Pinpoint the cell where the given text exists, returning its [x, y] midpoint coordinate. 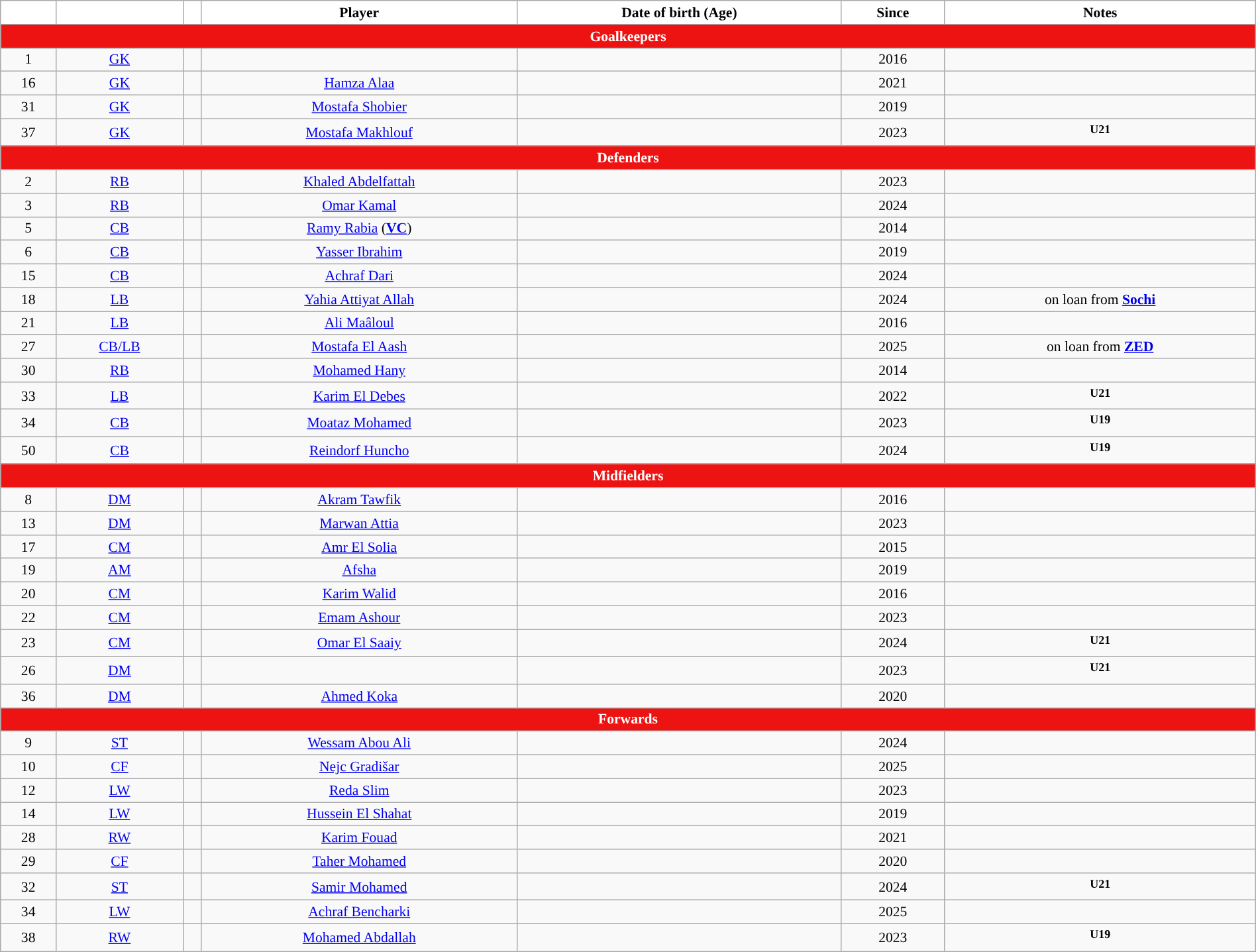
Ali Maâloul [359, 323]
Wessam Abou Ali [359, 743]
26 [28, 670]
AM [120, 570]
Mostafa Makhlouf [359, 132]
19 [28, 570]
Goalkeepers [628, 36]
Achraf Bencharki [359, 912]
28 [28, 838]
14 [28, 814]
37 [28, 132]
on loan from Sochi [1100, 299]
20 [28, 594]
2022 [893, 396]
Hussein El Shahat [359, 814]
17 [28, 547]
Mostafa El Aash [359, 347]
29 [28, 861]
30 [28, 370]
16 [28, 83]
Nejc Gradišar [359, 767]
38 [28, 938]
Khaled Abdelfattah [359, 182]
Defenders [628, 158]
3 [28, 205]
Karim El Debes [359, 396]
13 [28, 523]
31 [28, 107]
18 [28, 299]
CB/LB [120, 347]
on loan from ZED [1100, 347]
8 [28, 500]
Omar Kamal [359, 205]
Samir Mohamed [359, 886]
27 [28, 347]
22 [28, 618]
Achraf Dari [359, 276]
Taher Mohamed [359, 861]
1 [28, 60]
12 [28, 790]
9 [28, 743]
21 [28, 323]
Amr El Solia [359, 547]
Emam Ashour [359, 618]
10 [28, 767]
Midfielders [628, 476]
2015 [893, 547]
Yahia Attiyat Allah [359, 299]
Notes [1100, 13]
Mostafa Shobier [359, 107]
32 [28, 886]
Afsha [359, 570]
Omar El Saaiy [359, 643]
5 [28, 229]
50 [28, 450]
Ramy Rabia (VC) [359, 229]
Date of birth (Age) [679, 13]
Forwards [628, 719]
Akram Tawfik [359, 500]
Karim Walid [359, 594]
33 [28, 396]
Reindorf Huncho [359, 450]
Karim Fouad [359, 838]
Moataz Mohamed [359, 423]
2 [28, 182]
Marwan Attia [359, 523]
Hamza Alaa [359, 83]
15 [28, 276]
Yasser Ibrahim [359, 252]
23 [28, 643]
Since [893, 13]
Mohamed Hany [359, 370]
Player [359, 13]
Mohamed Abdallah [359, 938]
Reda Slim [359, 790]
36 [28, 696]
Ahmed Koka [359, 696]
6 [28, 252]
